Scan for the cell matching the given text and deliver its [X, Y] coordinate at center. 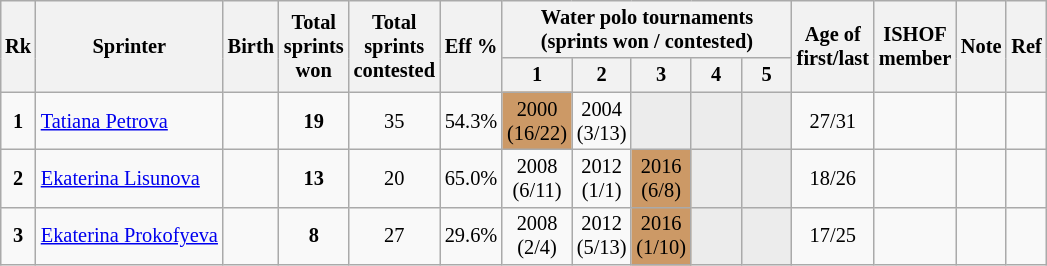
ISHOFmember [915, 46]
54.3% [471, 121]
Water polo tournaments(sprints won / contested) [647, 29]
2016(6/8) [661, 178]
Ekaterina Prokofyeva [130, 236]
Totalsprintswon [314, 46]
Totalsprintscontested [394, 46]
Tatiana Petrova [130, 121]
Rk [18, 46]
2004(3/13) [602, 121]
8 [314, 236]
35 [394, 121]
13 [314, 178]
2016(1/10) [661, 236]
65.0% [471, 178]
Ref [1026, 46]
2008(2/4) [537, 236]
Age offirst/last [833, 46]
29.6% [471, 236]
2012(1/1) [602, 178]
2012(5/13) [602, 236]
19 [314, 121]
Eff % [471, 46]
Birth [251, 46]
5 [766, 75]
20 [394, 178]
2008(6/11) [537, 178]
18/26 [833, 178]
27 [394, 236]
2000(16/22) [537, 121]
Ekaterina Lisunova [130, 178]
27/31 [833, 121]
17/25 [833, 236]
Sprinter [130, 46]
4 [716, 75]
Note [981, 46]
